For the text-containing cell, return its midpoint in (x, y) coordinate format. 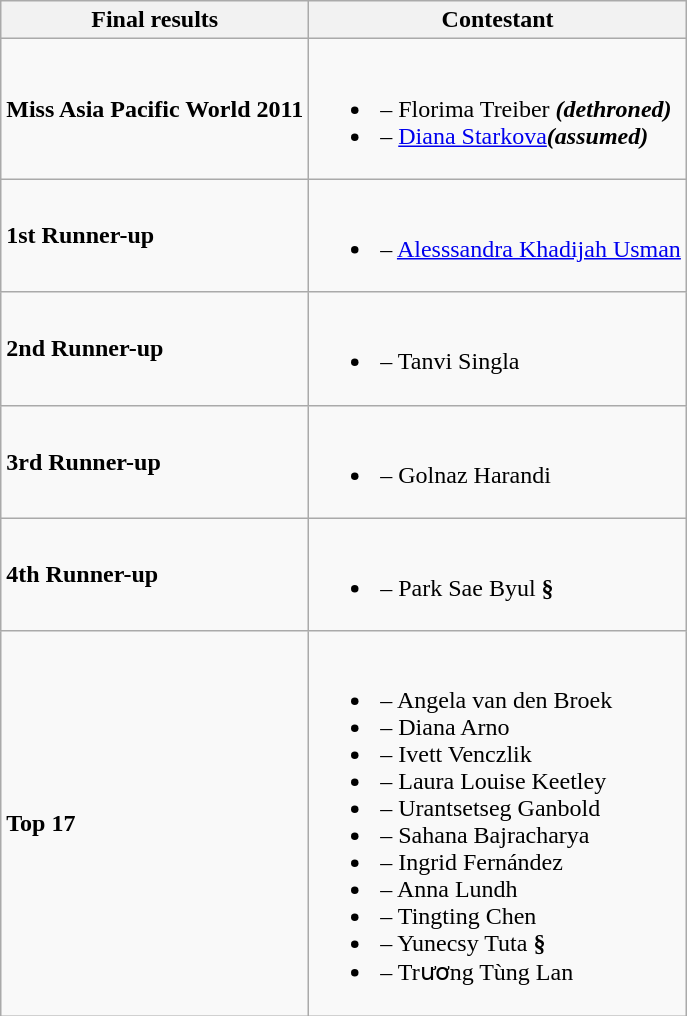
1st Runner-up (155, 236)
– Golnaz Harandi (498, 462)
Final results (155, 20)
2nd Runner-up (155, 348)
– Tanvi Singla (498, 348)
Contestant (498, 20)
Top 17 (155, 824)
Miss Asia Pacific World 2011 (155, 109)
– Park Sae Byul § (498, 574)
– Florima Treiber (dethroned) – Diana Starkova(assumed) (498, 109)
3rd Runner-up (155, 462)
4th Runner-up (155, 574)
– Alesssandra Khadijah Usman (498, 236)
